Find where the given text appears and provide that cell's center as [x, y] coordinate. 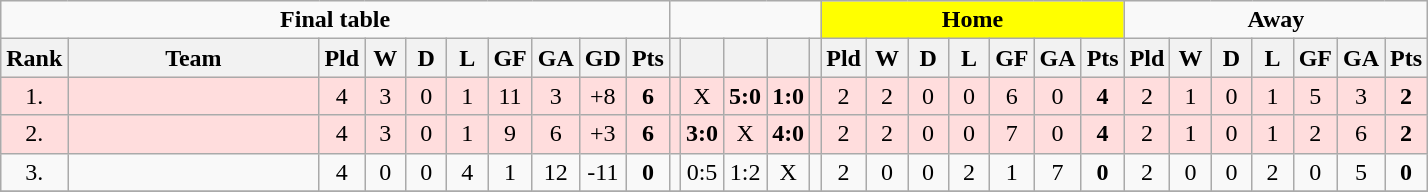
4:0 [788, 134]
3:0 [702, 134]
11 [510, 96]
9 [510, 134]
Rank [34, 58]
Final table [336, 20]
0:5 [702, 172]
1. [34, 96]
Team [194, 58]
5:0 [746, 96]
GD [602, 58]
3. [34, 172]
+3 [602, 134]
Away [1276, 20]
+8 [602, 96]
-11 [602, 172]
Home [972, 20]
12 [556, 172]
1:0 [788, 96]
2. [34, 134]
1:2 [746, 172]
